Output the (X, Y) coordinate of the center of the cell containing the given text.  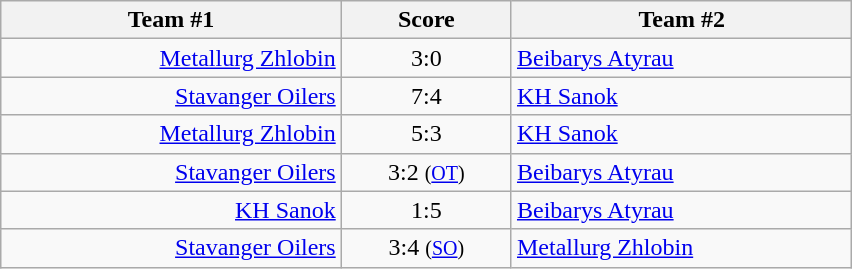
7:4 (426, 96)
Score (426, 20)
Team #2 (681, 20)
3:4 (SO) (426, 248)
5:3 (426, 134)
3:2 (OT) (426, 172)
3:0 (426, 58)
1:5 (426, 210)
Team #1 (171, 20)
